Scan for the cell matching the given text and deliver its (x, y) coordinate at center. 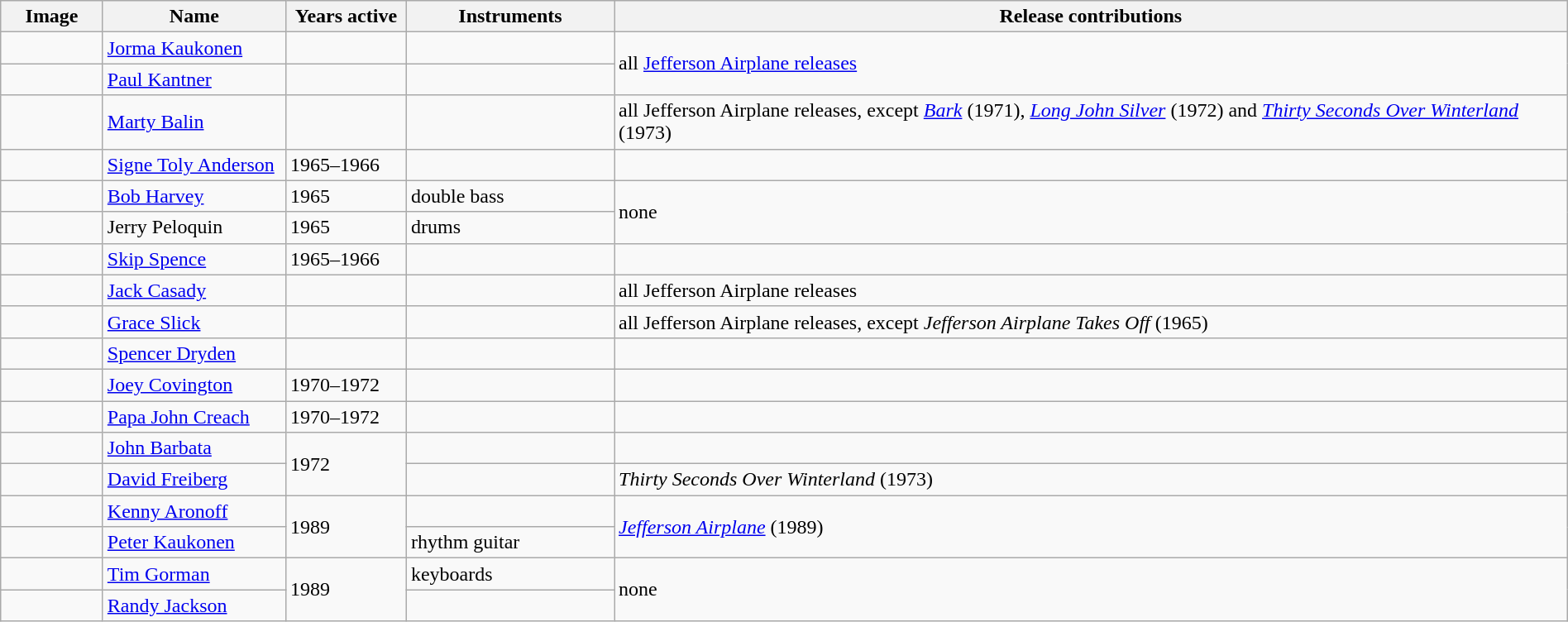
Marty Balin (194, 122)
Signe Toly Anderson (194, 165)
Years active (346, 17)
David Freiberg (194, 480)
Instruments (509, 17)
Grace Slick (194, 322)
Paul Kantner (194, 79)
Image (52, 17)
Release contributions (1090, 17)
Jefferson Airplane (1989) (1090, 527)
Spencer Dryden (194, 353)
all Jefferson Airplane releases, except Jefferson Airplane Takes Off (1965) (1090, 322)
all Jefferson Airplane releases, except Bark (1971), Long John Silver (1972) and Thirty Seconds Over Winterland (1973) (1090, 122)
Skip Spence (194, 259)
Kenny Aronoff (194, 511)
Thirty Seconds Over Winterland (1973) (1090, 480)
Jorma Kaukonen (194, 48)
drums (509, 227)
Bob Harvey (194, 196)
Name (194, 17)
Randy Jackson (194, 605)
Peter Kaukonen (194, 543)
double bass (509, 196)
Joey Covington (194, 385)
Jack Casady (194, 290)
Jerry Peloquin (194, 227)
keyboards (509, 574)
1972 (346, 464)
rhythm guitar (509, 543)
John Barbata (194, 448)
Tim Gorman (194, 574)
Papa John Creach (194, 416)
